From the cell containing the given text, extract its center point as [X, Y] coordinate. 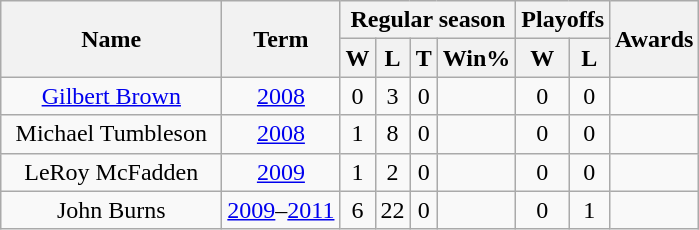
2 [392, 172]
Regular season [428, 20]
John Burns [112, 210]
Gilbert Brown [112, 96]
LeRoy McFadden [112, 172]
6 [358, 210]
Win% [476, 58]
2009 [281, 172]
3 [392, 96]
T [424, 58]
2009–2011 [281, 210]
Playoffs [563, 20]
Term [281, 39]
Awards [654, 39]
8 [392, 134]
Michael Tumbleson [112, 134]
Name [112, 39]
22 [392, 210]
